Find where the given text appears and provide that cell's center as (X, Y) coordinate. 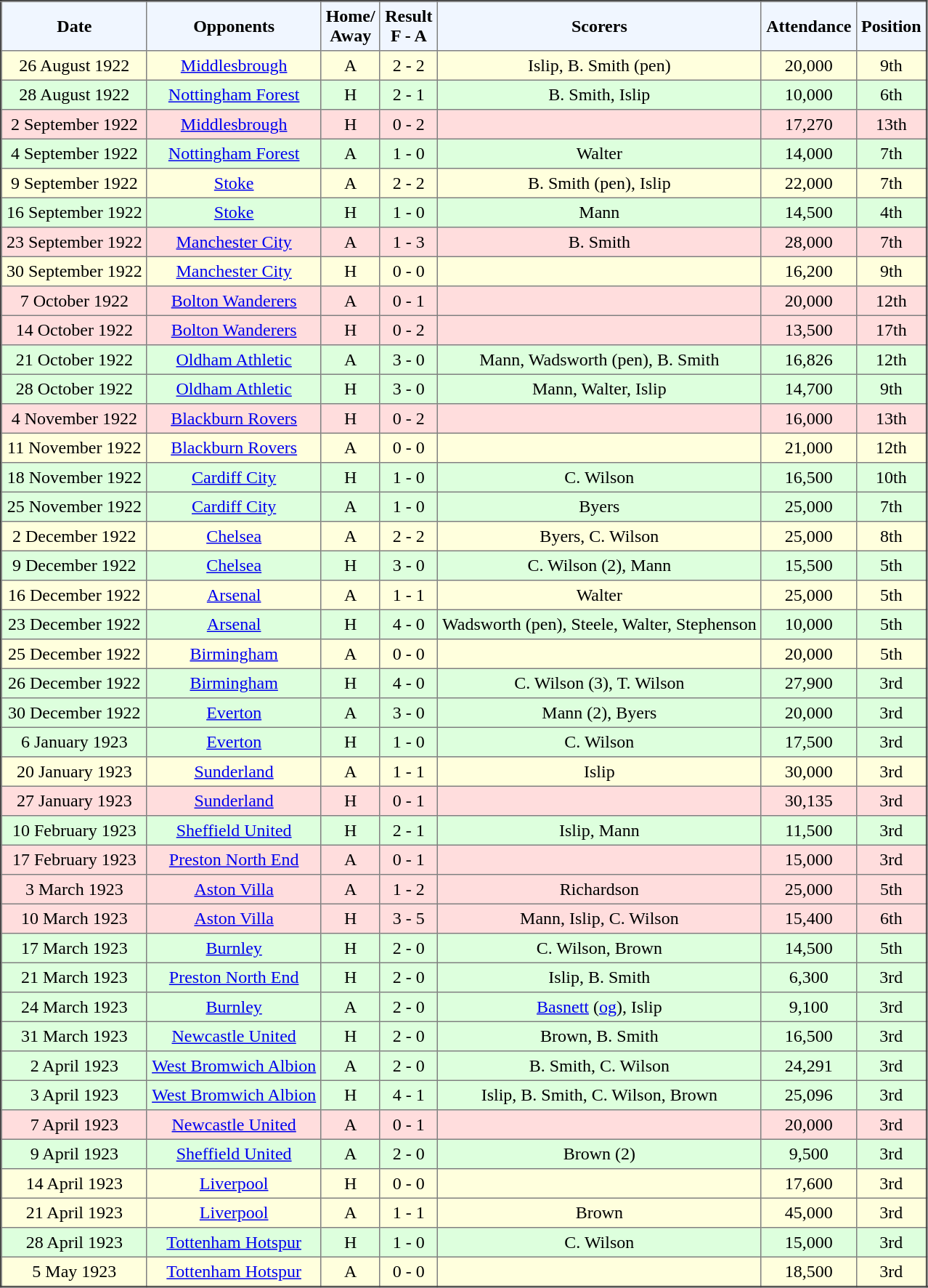
1 - 3 (408, 242)
Mann, Islip, C. Wilson (599, 918)
16,826 (809, 360)
18 November 1922 (74, 477)
Brown (2) (599, 1154)
B. Smith, Islip (599, 94)
2 September 1922 (74, 124)
2 December 1922 (74, 536)
9,500 (809, 1154)
Byers (599, 506)
C. Wilson (3), T. Wilson (599, 683)
14,700 (809, 389)
28 August 1922 (74, 94)
22,000 (809, 183)
17th (892, 330)
18,500 (809, 1271)
17,270 (809, 124)
Mann (2), Byers (599, 713)
30,000 (809, 771)
28,000 (809, 242)
21 March 1923 (74, 977)
B. Smith (pen), Islip (599, 183)
28 October 1922 (74, 389)
9 April 1923 (74, 1154)
Islip, B. Smith, C. Wilson, Brown (599, 1095)
C. Wilson, Brown (599, 948)
10 March 1923 (74, 918)
6 January 1923 (74, 742)
26 August 1922 (74, 65)
30 December 1922 (74, 713)
Mann, Walter, Islip (599, 389)
4th (892, 212)
27 January 1923 (74, 801)
16,200 (809, 271)
16 December 1922 (74, 595)
Brown, B. Smith (599, 1036)
25 November 1922 (74, 506)
10th (892, 477)
27,900 (809, 683)
10 February 1923 (74, 830)
7 October 1922 (74, 301)
Richardson (599, 889)
9 September 1922 (74, 183)
25,096 (809, 1095)
C. Wilson (2), Mann (599, 565)
24 March 1923 (74, 1007)
Islip, B. Smith (599, 977)
11,500 (809, 830)
7 April 1923 (74, 1125)
B. Smith, C. Wilson (599, 1066)
4 - 1 (408, 1095)
Byers, C. Wilson (599, 536)
Home/Away (350, 26)
15,500 (809, 565)
Islip (599, 771)
17,600 (809, 1183)
4 November 1922 (74, 418)
13,500 (809, 330)
23 December 1922 (74, 624)
17 February 1923 (74, 859)
6,300 (809, 977)
Basnett (og), Islip (599, 1007)
9 December 1922 (74, 565)
30 September 1922 (74, 271)
Opponents (234, 26)
16 September 1922 (74, 212)
17,500 (809, 742)
4 September 1922 (74, 153)
14 April 1923 (74, 1183)
21 April 1923 (74, 1212)
Wadsworth (pen), Steele, Walter, Stephenson (599, 624)
45,000 (809, 1212)
Islip, B. Smith (pen) (599, 65)
17 March 1923 (74, 948)
14 October 1922 (74, 330)
B. Smith (599, 242)
30,135 (809, 801)
ResultF - A (408, 26)
21,000 (809, 447)
Date (74, 26)
28 April 1923 (74, 1242)
1 - 2 (408, 889)
20 January 1923 (74, 771)
31 March 1923 (74, 1036)
24,291 (809, 1066)
Scorers (599, 26)
16,000 (809, 418)
26 December 1922 (74, 683)
3 - 5 (408, 918)
8th (892, 536)
25 December 1922 (74, 654)
3 March 1923 (74, 889)
5 May 1923 (74, 1271)
Position (892, 26)
14,000 (809, 153)
Islip, Mann (599, 830)
Attendance (809, 26)
Mann, Wadsworth (pen), B. Smith (599, 360)
9,100 (809, 1007)
23 September 1922 (74, 242)
11 November 1922 (74, 447)
Brown (599, 1212)
3 April 1923 (74, 1095)
Mann (599, 212)
21 October 1922 (74, 360)
15,400 (809, 918)
2 April 1923 (74, 1066)
